From the cell containing the given text, extract its center point as (X, Y) coordinate. 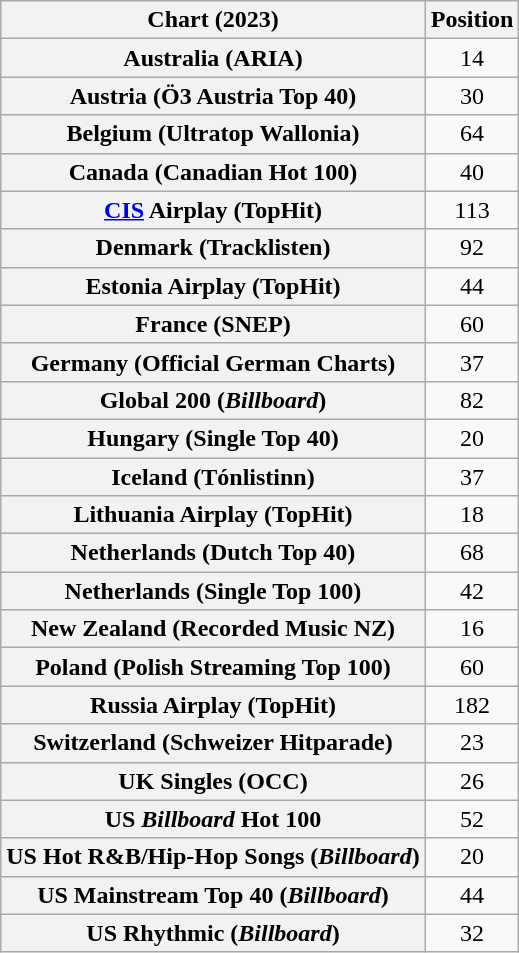
UK Singles (OCC) (213, 781)
Canada (Canadian Hot 100) (213, 172)
Chart (2023) (213, 20)
Poland (Polish Streaming Top 100) (213, 667)
52 (472, 819)
82 (472, 400)
26 (472, 781)
Netherlands (Dutch Top 40) (213, 553)
France (SNEP) (213, 324)
Germany (Official German Charts) (213, 362)
23 (472, 743)
40 (472, 172)
Lithuania Airplay (TopHit) (213, 515)
14 (472, 58)
Netherlands (Single Top 100) (213, 591)
New Zealand (Recorded Music NZ) (213, 629)
182 (472, 705)
US Billboard Hot 100 (213, 819)
30 (472, 96)
Australia (ARIA) (213, 58)
CIS Airplay (TopHit) (213, 210)
Iceland (Tónlistinn) (213, 477)
Estonia Airplay (TopHit) (213, 286)
68 (472, 553)
Position (472, 20)
42 (472, 591)
32 (472, 933)
US Rhythmic (Billboard) (213, 933)
18 (472, 515)
Switzerland (Schweizer Hitparade) (213, 743)
64 (472, 134)
Belgium (Ultratop Wallonia) (213, 134)
US Hot R&B/Hip-Hop Songs (Billboard) (213, 857)
Global 200 (Billboard) (213, 400)
Austria (Ö3 Austria Top 40) (213, 96)
Hungary (Single Top 40) (213, 438)
Russia Airplay (TopHit) (213, 705)
113 (472, 210)
16 (472, 629)
Denmark (Tracklisten) (213, 248)
92 (472, 248)
US Mainstream Top 40 (Billboard) (213, 895)
